Output the (X, Y) coordinate of the center of the cell containing the given text.  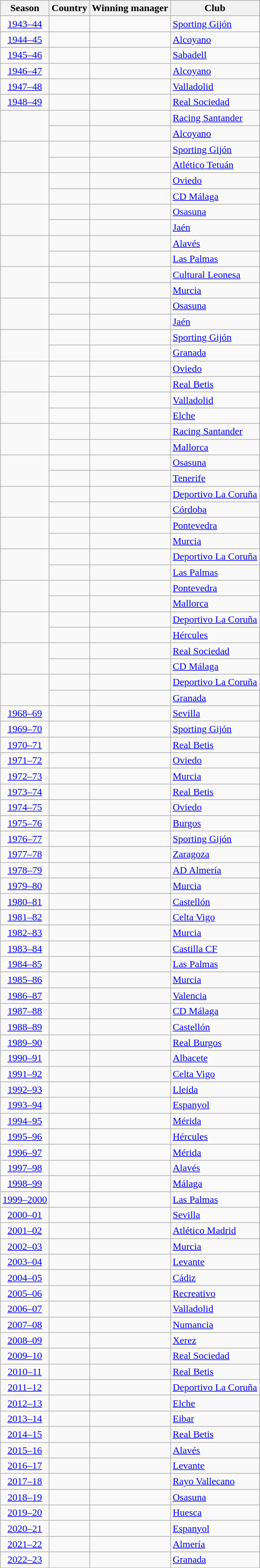
1993–94 (25, 1105)
Burgos (215, 823)
2017–18 (25, 1482)
1992–93 (25, 1090)
AD Almería (215, 870)
1982–83 (25, 933)
1948–49 (25, 102)
2014–15 (25, 1434)
2022–23 (25, 1560)
1999–2000 (25, 1199)
Zaragoza (215, 854)
1983–84 (25, 948)
2003–04 (25, 1262)
1979–80 (25, 886)
Rayo Vallecano (215, 1482)
Atlético Tetuán (215, 165)
Almería (215, 1544)
Eibar (215, 1419)
2002–03 (25, 1246)
Castilla CF (215, 948)
1987–88 (25, 1011)
Cultural Leonesa (215, 275)
1989–90 (25, 1043)
1975–76 (25, 823)
1978–79 (25, 870)
1986–87 (25, 996)
Cádiz (215, 1278)
Córdoba (215, 510)
1974–75 (25, 807)
1977–78 (25, 854)
1947–48 (25, 86)
1995–96 (25, 1136)
Season (25, 8)
1968–69 (25, 714)
2010–11 (25, 1372)
1943–44 (25, 24)
1998–99 (25, 1183)
2005–06 (25, 1293)
2021–22 (25, 1544)
2012–13 (25, 1403)
1972–73 (25, 776)
Albacete (215, 1058)
Lleida (215, 1090)
2009–10 (25, 1356)
Club (215, 8)
Huesca (215, 1513)
1946–47 (25, 71)
2000–01 (25, 1215)
1971–72 (25, 761)
2006–07 (25, 1309)
2013–14 (25, 1419)
2015–16 (25, 1450)
Málaga (215, 1183)
Xerez (215, 1340)
2019–20 (25, 1513)
1990–91 (25, 1058)
1988–89 (25, 1027)
1984–85 (25, 964)
1981–82 (25, 917)
2008–09 (25, 1340)
1944–45 (25, 40)
Winning manager (130, 8)
1997–98 (25, 1168)
2020–21 (25, 1528)
Country (70, 8)
Real Burgos (215, 1043)
1994–95 (25, 1121)
Sabadell (215, 55)
1970–71 (25, 745)
1976–77 (25, 839)
Valencia (215, 996)
1945–46 (25, 55)
1991–92 (25, 1074)
1973–74 (25, 792)
1980–81 (25, 901)
2011–12 (25, 1387)
2004–05 (25, 1278)
Numancia (215, 1325)
Recreativo (215, 1293)
Tenerife (215, 478)
2007–08 (25, 1325)
2001–02 (25, 1231)
2016–17 (25, 1466)
1969–70 (25, 729)
2018–19 (25, 1497)
1996–97 (25, 1152)
Atlético Madrid (215, 1231)
1985–86 (25, 980)
